Determine the (x, y) coordinate at the center of the cell enclosing the given text.  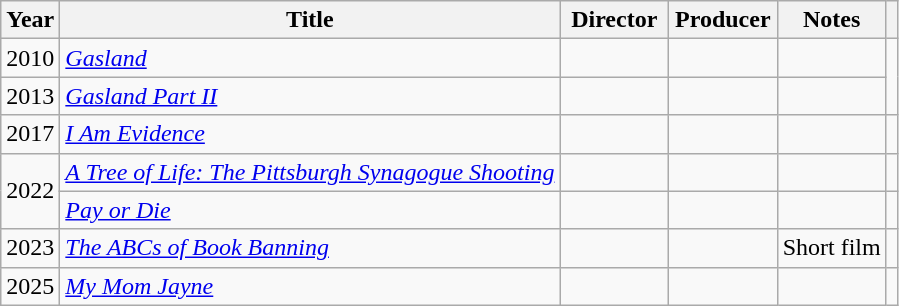
2023 (30, 248)
Year (30, 20)
Gasland (310, 58)
My Mom Jayne (310, 286)
Director (614, 20)
2013 (30, 96)
The ABCs of Book Banning (310, 248)
A Tree of Life: The Pittsburgh Synagogue Shooting (310, 172)
Gasland Part II (310, 96)
2017 (30, 134)
2022 (30, 191)
2025 (30, 286)
Title (310, 20)
Producer (724, 20)
Short film (832, 248)
Notes (832, 20)
I Am Evidence (310, 134)
Pay or Die (310, 210)
2010 (30, 58)
